Pinpoint the cell where the given text exists, returning its [x, y] midpoint coordinate. 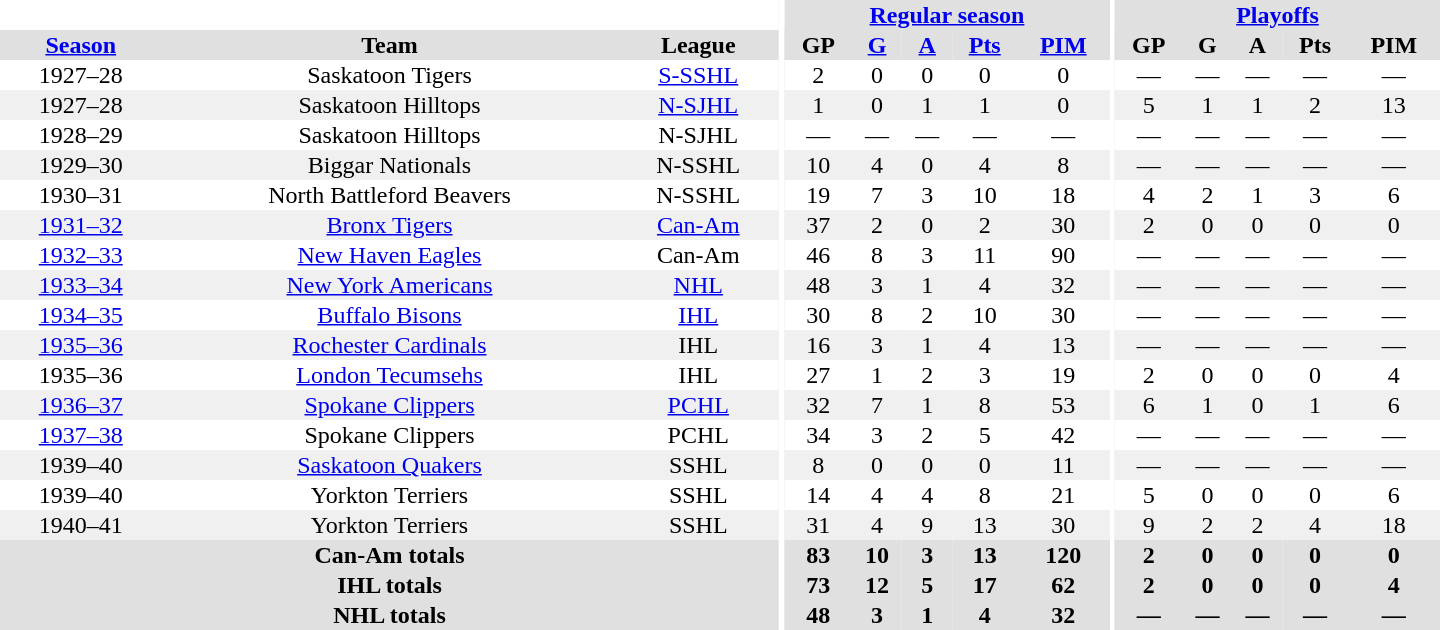
1937–38 [81, 435]
14 [818, 495]
16 [818, 345]
Bronx Tigers [390, 225]
17 [984, 585]
Team [390, 45]
NHL totals [390, 615]
1940–41 [81, 525]
1929–30 [81, 165]
90 [1063, 255]
IHL totals [390, 585]
NHL [698, 285]
League [698, 45]
62 [1063, 585]
1928–29 [81, 135]
North Battleford Beavers [390, 195]
London Tecumsehs [390, 375]
31 [818, 525]
37 [818, 225]
New Haven Eagles [390, 255]
1936–37 [81, 405]
Saskatoon Tigers [390, 75]
1934–35 [81, 315]
Biggar Nationals [390, 165]
27 [818, 375]
12 [877, 585]
Season [81, 45]
46 [818, 255]
Rochester Cardinals [390, 345]
83 [818, 555]
73 [818, 585]
1931–32 [81, 225]
Saskatoon Quakers [390, 465]
Playoffs [1278, 15]
120 [1063, 555]
1930–31 [81, 195]
1933–34 [81, 285]
1932–33 [81, 255]
53 [1063, 405]
Can-Am totals [390, 555]
New York Americans [390, 285]
Regular season [948, 15]
Buffalo Bisons [390, 315]
S-SSHL [698, 75]
34 [818, 435]
42 [1063, 435]
21 [1063, 495]
